Locate the cell with the specified text and output its (X, Y) center coordinate. 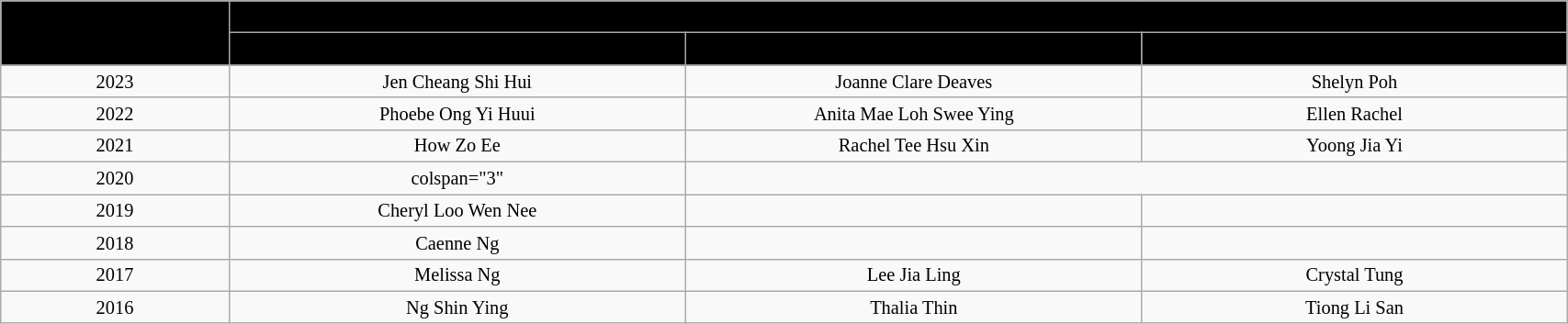
Miss Malaysia Tourism (457, 50)
Miss Malaysia Tourism Metropolitan (1354, 50)
How Zo Ee (457, 145)
Jen Cheang Shi Hui (457, 81)
Anita Mae Loh Swee Ying (913, 114)
2022 (116, 114)
Ng Shin Ying (457, 307)
Shelyn Poh (1354, 81)
Crystal Tung (1354, 275)
Miss Malaysia Tourism Queen Of The Year (913, 50)
Thalia Thin (913, 307)
2016 (116, 307)
Ellen Rachel (1354, 114)
Rachel Tee Hsu Xin (913, 145)
Tiong Li San (1354, 307)
2019 (116, 209)
2021 (116, 145)
2018 (116, 242)
colspan="3" (457, 178)
2017 (116, 275)
Cheryl Loo Wen Nee (457, 209)
Melissa Ng (457, 275)
Caenne Ng (457, 242)
2020 (116, 178)
2023 (116, 81)
Miss Malaysia Tourism Pageant Elemental Court Titlists (897, 17)
Phoebe Ong Yi Huui (457, 114)
Lee Jia Ling (913, 275)
Joanne Clare Deaves (913, 81)
Yoong Jia Yi (1354, 145)
Year (116, 32)
